Detect which cell encompasses the target text, then output its [x, y] center coordinate. 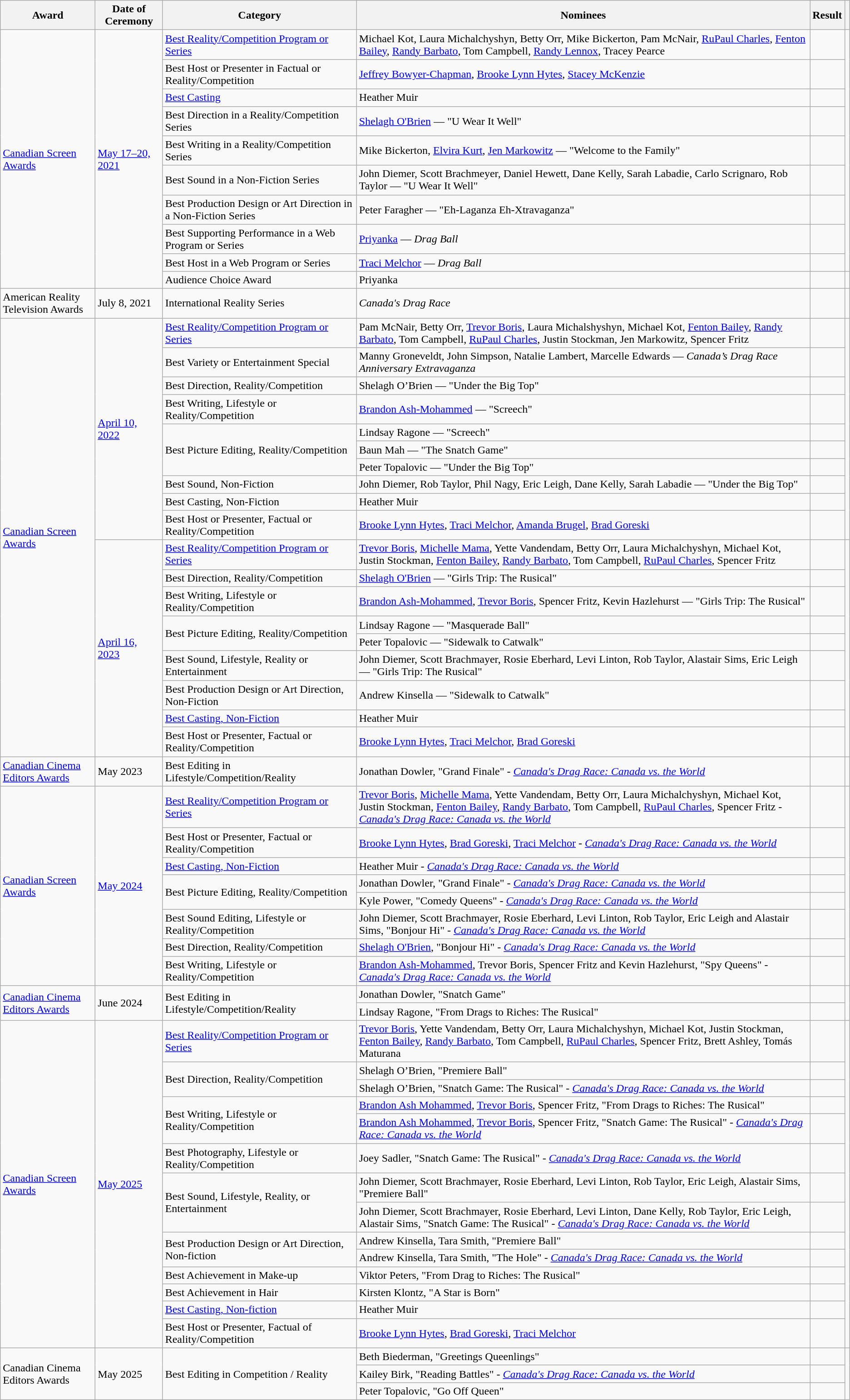
Lindsay Ragone — "Masquerade Ball" [583, 625]
Brooke Lynn Hytes, Brad Goreski, Traci Melchor - Canada's Drag Race: Canada vs. the World [583, 843]
Kailey Birk, "Reading Battles" - Canada's Drag Race: Canada vs. the World [583, 1374]
Mike Bickerton, Elvira Kurt, Jen Markowitz — "Welcome to the Family" [583, 151]
Shelagh O’Brien, "Premiere Ball" [583, 1070]
Peter Topalovic — "Sidewalk to Catwalk" [583, 642]
Kirsten Klontz, "A Star is Born" [583, 1292]
Brooke Lynn Hytes, Brad Goreski, Traci Melchor [583, 1333]
Best Achievement in Hair [260, 1292]
Best Variety or Entertainment Special [260, 362]
Jonathan Dowler, "Snatch Game" [583, 994]
Andrew Kinsella — "Sidewalk to Catwalk" [583, 695]
Best Production Design or Art Direction, Non-Fiction [260, 695]
Date of Ceremony [129, 15]
Best Casting, Non-fiction [260, 1310]
Brandon Ash-Mohammed, Trevor Boris, Spencer Fritz and Kevin Hazlehurst, "Spy Queens" - Canada's Drag Race: Canada vs. the World [583, 971]
Best Photography, Lifestyle or Reality/Competition [260, 1158]
Best Direction in a Reality/Competition Series [260, 121]
Brooke Lynn Hytes, Traci Melchor, Brad Goreski [583, 742]
Viktor Peters, "From Drag to Riches: The Rusical" [583, 1275]
Best Sound Editing, Lifestyle or Reality/Competition [260, 924]
John Diemer, Scott Brachmeyer, Daniel Hewett, Dane Kelly, Sarah Labadie, Carlo Scrignaro, Rob Taylor — "U Wear It Well" [583, 180]
Best Editing in Competition / Reality [260, 1374]
Jeffrey Bowyer-Chapman, Brooke Lynn Hytes, Stacey McKenzie [583, 74]
Best Writing in a Reality/Competition Series [260, 151]
Canada's Drag Race [583, 303]
Best Host or Presenter in Factual or Reality/Competition [260, 74]
Award [48, 15]
John Diemer, Rob Taylor, Phil Nagy, Eric Leigh, Dane Kelly, Sarah Labadie — "Under the Big Top" [583, 484]
Shelagh O'Brien — "Girls Trip: The Rusical" [583, 578]
Baun Mah — "The Snatch Game" [583, 450]
Kyle Power, "Comedy Queens" - Canada's Drag Race: Canada vs. the World [583, 901]
Best Production Design or Art Direction, Non-fiction [260, 1249]
Andrew Kinsella, Tara Smith, "Premiere Ball" [583, 1241]
John Diemer, Scott Brachmayer, Rosie Eberhard, Levi Linton, Rob Taylor, Eric Leigh, Alastair Sims, "Premiere Ball" [583, 1188]
Best Sound in a Non-Fiction Series [260, 180]
Audience Choice Award [260, 280]
American Reality Television Awards [48, 303]
Manny Groneveldt, John Simpson, Natalie Lambert, Marcelle Edwards — Canada’s Drag Race Anniversary Extravaganza [583, 362]
Joey Sadler, "Snatch Game: The Rusical" - Canada's Drag Race: Canada vs. the World [583, 1158]
Heather Muir - Canada's Drag Race: Canada vs. the World [583, 866]
Brooke Lynn Hytes, Traci Melchor, Amanda Brugel, Brad Goreski [583, 525]
Traci Melchor — Drag Ball [583, 262]
John Diemer, Scott Brachmayer, Rosie Eberhard, Levi Linton, Rob Taylor, Alastair Sims, Eric Leigh — "Girls Trip: The Rusical" [583, 665]
Peter Topalovic, "Go Off Queen" [583, 1391]
Lindsay Ragone — "Screech" [583, 433]
Best Casting [260, 98]
Best Production Design or Art Direction in a Non-Fiction Series [260, 210]
Brandon Ash-Mohammed — "Screech" [583, 409]
April 16, 2023 [129, 648]
Shelagh O’Brien — "Under the Big Top" [583, 386]
Brandon Ash Mohammed, Trevor Boris, Spencer Fritz, "From Drags to Riches: The Rusical" [583, 1105]
May 2024 [129, 886]
Shelagh O’Brien, "Snatch Game: The Rusical" - Canada's Drag Race: Canada vs. the World [583, 1088]
Lindsay Ragone, "From Drags to Riches: The Rusical" [583, 1011]
Beth Biederman, "Greetings Queenlings" [583, 1356]
Best Sound, Lifestyle, Reality or Entertainment [260, 665]
Andrew Kinsella, Tara Smith, "The Hole" - Canada's Drag Race: Canada vs. the World [583, 1258]
Shelagh O'Brien — "U Wear It Well" [583, 121]
Best Host in a Web Program or Series [260, 262]
Best Host or Presenter, Factual of Reality/Competition [260, 1333]
Priyanka — Drag Ball [583, 239]
Peter Topalovic — "Under the Big Top" [583, 467]
Shelagh O'Brien, "Bonjour Hi" - Canada's Drag Race: Canada vs. the World [583, 947]
May 2023 [129, 772]
June 2024 [129, 1003]
Best Supporting Performance in a Web Program or Series [260, 239]
Best Sound, Lifestyle, Reality, or Entertainment [260, 1203]
Category [260, 15]
July 8, 2021 [129, 303]
Brandon Ash-Mohammed, Trevor Boris, Spencer Fritz, Kevin Hazlehurst — "Girls Trip: The Rusical" [583, 601]
April 10, 2022 [129, 429]
Peter Faragher — "Eh-Laganza Eh-Xtravaganza" [583, 210]
Result [827, 15]
May 17–20, 2021 [129, 159]
Best Sound, Non-Fiction [260, 484]
Brandon Ash Mohammed, Trevor Boris, Spencer Fritz, "Snatch Game: The Rusical" - Canada's Drag Race: Canada vs. the World [583, 1129]
Priyanka [583, 280]
Nominees [583, 15]
Best Achievement in Make-up [260, 1275]
International Reality Series [260, 303]
